Return (X, Y) of the center of cell containing provided text 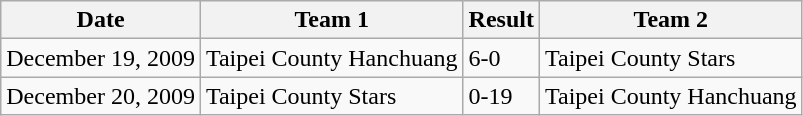
December 20, 2009 (101, 96)
Result (501, 20)
Date (101, 20)
0-19 (501, 96)
6-0 (501, 58)
Team 1 (332, 20)
Team 2 (670, 20)
December 19, 2009 (101, 58)
